Search for the cell housing the specified text and yield its [X, Y] center coordinate. 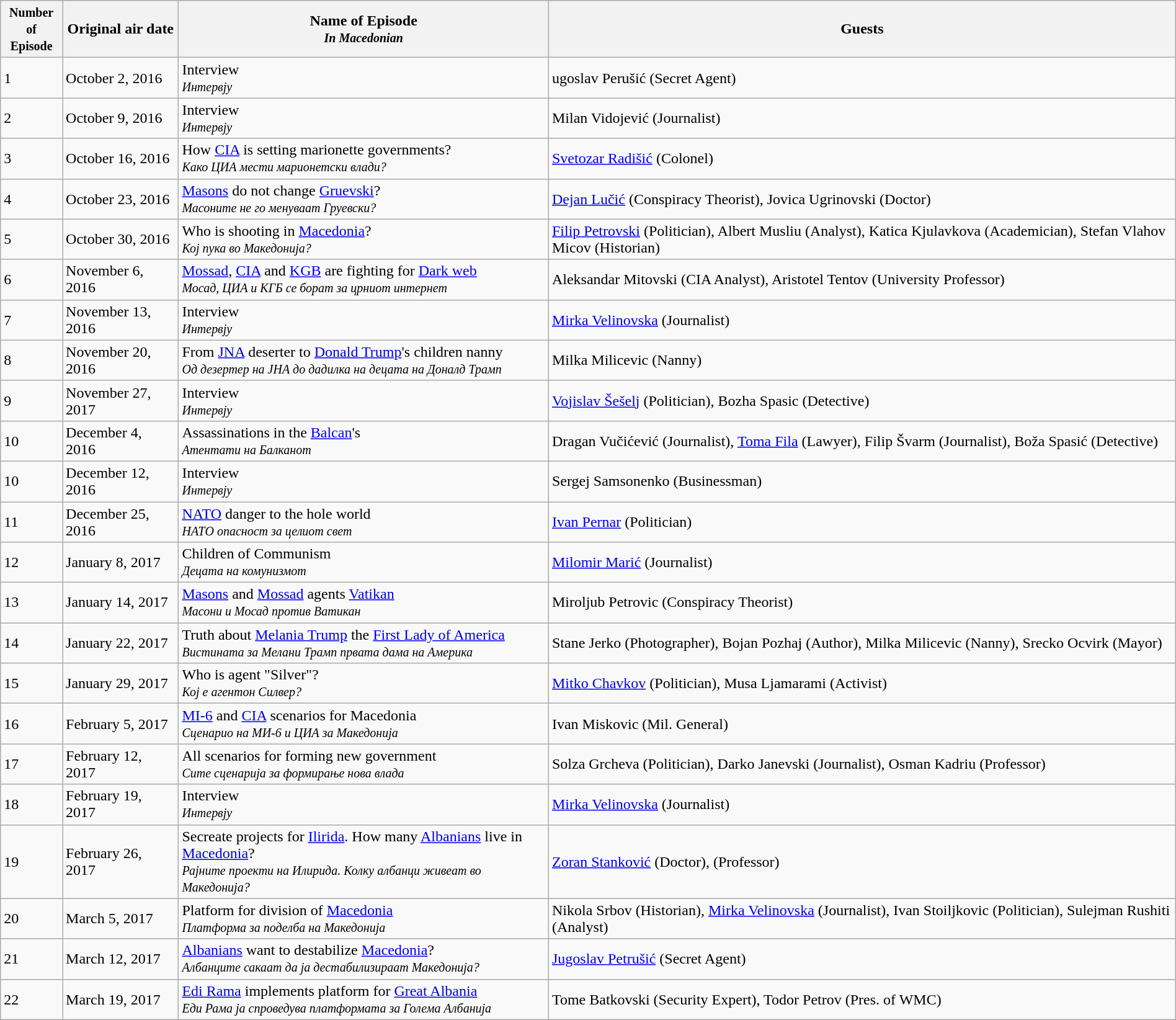
February 5, 2017 [120, 723]
February 19, 2017 [120, 804]
Milan Vidojević (Journalist) [862, 118]
Jugoslav Petrušić (Secret Agent) [862, 959]
Edi Rama implements platform for Great AlbaniaЕди Рама ја спроведува платформата за Голема Албанија [363, 999]
Stane Jerko (Photographer), Bojan Pozhaj (Author), Milka Milicevic (Nanny), Srecko Ocvirk (Mayor) [862, 643]
February 26, 2017 [120, 861]
4 [32, 199]
15 [32, 684]
Who is shooting in Macedonia?Кој пука во Македонија? [363, 239]
6 [32, 279]
Aleksandar Mitovski (CIA Analyst), Aristotel Tentov (University Professor) [862, 279]
January 14, 2017 [120, 603]
October 16, 2016 [120, 159]
Filip Petrovski (Politician), Albert Musliu (Analyst), Katica Kjulavkova (Academician), Stefan Vlahov Micov (Historian) [862, 239]
Nikola Srbov (Historian), Mirka Velinovska (Journalist), Ivan Stoiljkovic (Politician), Sulejman Rushiti (Analyst) [862, 918]
Masons and Mossad agents VatikanМасони и Мосад против Ватикан [363, 603]
16 [32, 723]
12 [32, 562]
Mossad, CIA and KGB are fighting for Dark webМосад, ЦИА и КГБ се борат за црниот интернет [363, 279]
Children of CommunismДецата на комунизмот [363, 562]
Secreate projects for Ilirida. How many Albanians live in Macedonia?Рајните проекти на Илирида. Колку албанци живеат во Македонија? [363, 861]
8 [32, 360]
January 22, 2017 [120, 643]
December 25, 2016 [120, 521]
22 [32, 999]
20 [32, 918]
December 12, 2016 [120, 481]
Original air date [120, 29]
Dragan Vučićević (Journalist), Toma Fila (Lawyer), Filip Švarm (Journalist), Boža Spasić (Detective) [862, 441]
MI-6 and CIA scenarios for MacedoniaСценарио на МИ-6 и ЦИА за Македонија [363, 723]
Sergej Samsonenko (Businessman) [862, 481]
Dejan Lučić (Conspiracy Theorist), Jovica Ugrinovski (Doctor) [862, 199]
3 [32, 159]
Solza Grcheva (Politician), Darko Janevski (Journalist), Osman Kadriu (Professor) [862, 764]
7 [32, 320]
Albanians want to destabilize Macedonia?Албанците сакаат да ја дестабилизираат Македонија? [363, 959]
Name of Episode In Macedonian [363, 29]
January 8, 2017 [120, 562]
Milka Milicevic (Nanny) [862, 360]
11 [32, 521]
19 [32, 861]
ugoslav Perušić (Secret Agent) [862, 78]
Ivan Pernar (Politician) [862, 521]
Who is agent "Silver"?Кој е агентон Силвер? [363, 684]
January 29, 2017 [120, 684]
February 12, 2017 [120, 764]
Ivan Miskovic (Mil. General) [862, 723]
Svetozar Radišić (Colonel) [862, 159]
Number of Episode [32, 29]
Zoran Stanković (Doctor), (Professor) [862, 861]
November 13, 2016 [120, 320]
All scenarios for forming new governmentСите сценарија за формирање нова влада [363, 764]
21 [32, 959]
9 [32, 401]
17 [32, 764]
NATO danger to the hole worldНАТО опасност за целиот свет [363, 521]
October 9, 2016 [120, 118]
November 27, 2017 [120, 401]
March 5, 2017 [120, 918]
Platform for division of MacedoniaПлатформа за поделба на Македонија [363, 918]
2 [32, 118]
October 30, 2016 [120, 239]
October 23, 2016 [120, 199]
Vojislav Šešelj (Politician), Bozha Spasic (Detective) [862, 401]
18 [32, 804]
Tome Batkovski (Security Expert), Todor Petrov (Pres. of WMC) [862, 999]
5 [32, 239]
Miroljub Petrovic (Conspiracy Theorist) [862, 603]
How CIA is setting marionette governments?Како ЦИА мести марионетски влади? [363, 159]
Assassinations in the Balcan'sАтентати на Балканот [363, 441]
November 6, 2016 [120, 279]
From JNA deserter to Donald Trump's children nannyОд дезертер на ЈНА до дадилка на децата на Доналд Трамп [363, 360]
14 [32, 643]
March 12, 2017 [120, 959]
Masons do not change Gruevski?Масоните не го менуваат Груевски? [363, 199]
Truth about Melania Trump the First Lady of AmericaВистината за Мелани Трамп првата дама на Америка [363, 643]
Mitko Chavkov (Politician), Musa Ljamarami (Activist) [862, 684]
1 [32, 78]
November 20, 2016 [120, 360]
Milomir Marić (Journalist) [862, 562]
13 [32, 603]
October 2, 2016 [120, 78]
March 19, 2017 [120, 999]
December 4, 2016 [120, 441]
Guests [862, 29]
